Capture the cell that displays the provided text and extract its [x, y] central coordinate. 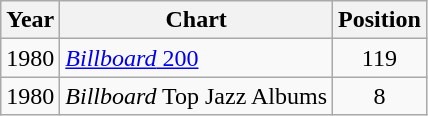
119 [380, 58]
Chart [196, 20]
Billboard 200 [196, 58]
8 [380, 96]
Position [380, 20]
Billboard Top Jazz Albums [196, 96]
Year [30, 20]
